Output the [x, y] coordinate of the center of the cell containing the given text.  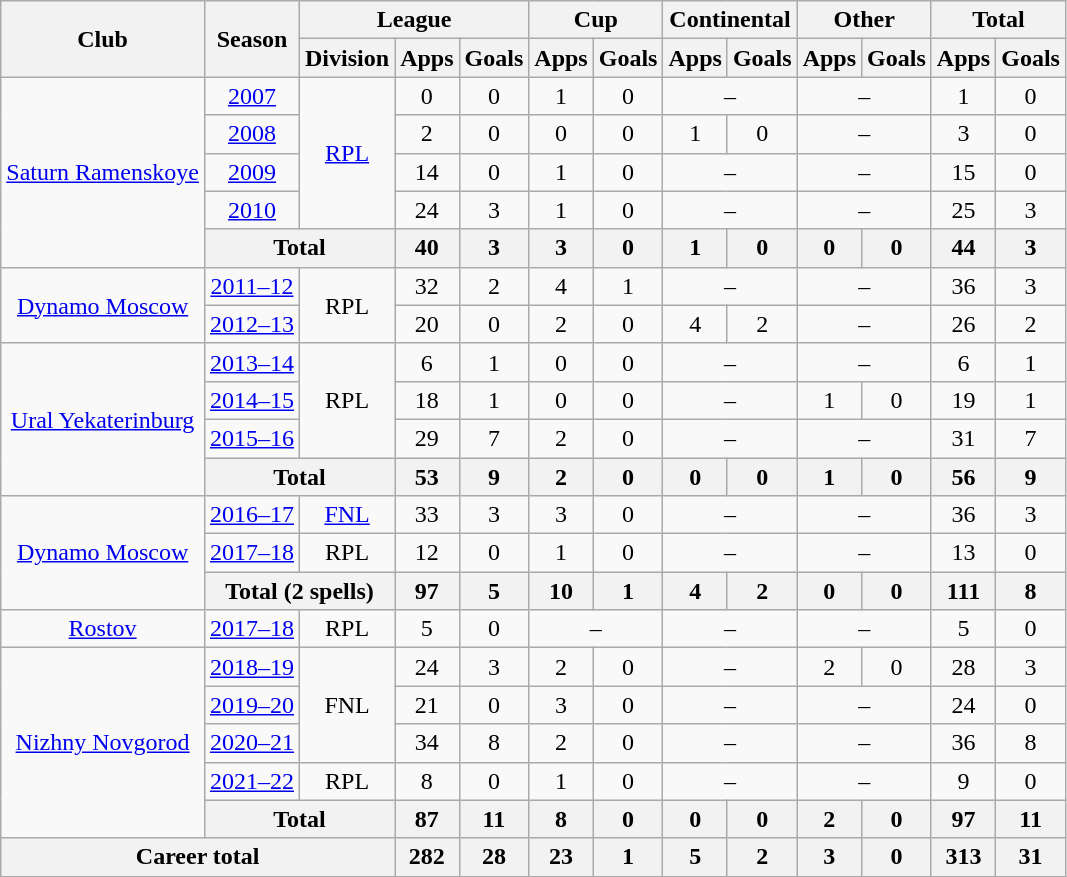
2011–12 [252, 286]
313 [963, 857]
2008 [252, 134]
Nizhny Novgorod [103, 743]
2009 [252, 172]
15 [963, 172]
2015–16 [252, 438]
2016–17 [252, 515]
Saturn Ramenskoye [103, 172]
2014–15 [252, 400]
12 [427, 553]
2019–20 [252, 705]
21 [427, 705]
Season [252, 39]
282 [427, 857]
League [414, 20]
33 [427, 515]
32 [427, 286]
Rostov [103, 629]
Total (2 spells) [299, 591]
2021–22 [252, 781]
Career total [198, 857]
Continental [730, 20]
25 [963, 210]
23 [561, 857]
Division [348, 58]
44 [963, 248]
2010 [252, 210]
53 [427, 477]
26 [963, 324]
2018–19 [252, 667]
Cup [596, 20]
2012–13 [252, 324]
2013–14 [252, 362]
Club [103, 39]
18 [427, 400]
14 [427, 172]
34 [427, 743]
Other [864, 20]
56 [963, 477]
87 [427, 819]
Ural Yekaterinburg [103, 419]
13 [963, 553]
20 [427, 324]
111 [963, 591]
29 [427, 438]
40 [427, 248]
2020–21 [252, 743]
2007 [252, 96]
10 [561, 591]
19 [963, 400]
